Capture the cell that displays the provided text and extract its [x, y] central coordinate. 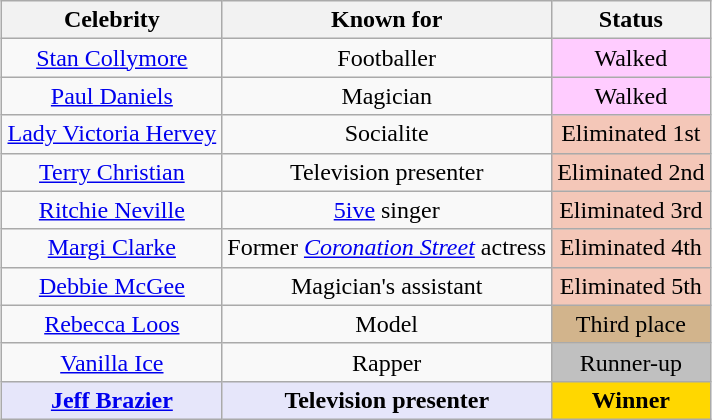
Footballer [387, 58]
Socialite [387, 134]
Known for [387, 20]
Eliminated 1st [631, 134]
Eliminated 2nd [631, 172]
Status [631, 20]
Paul Daniels [112, 96]
Magician's assistant [387, 286]
Margi Clarke [112, 248]
Eliminated 5th [631, 286]
Ritchie Neville [112, 210]
Model [387, 324]
Lady Victoria Hervey [112, 134]
5ive singer [387, 210]
Eliminated 4th [631, 248]
Third place [631, 324]
Winner [631, 400]
Rapper [387, 362]
Celebrity [112, 20]
Terry Christian [112, 172]
Rebecca Loos [112, 324]
Former Coronation Street actress [387, 248]
Magician [387, 96]
Runner-up [631, 362]
Vanilla Ice [112, 362]
Stan Collymore [112, 58]
Jeff Brazier [112, 400]
Eliminated 3rd [631, 210]
Debbie McGee [112, 286]
